Output the (x, y) coordinate of the center of the cell containing the given text.  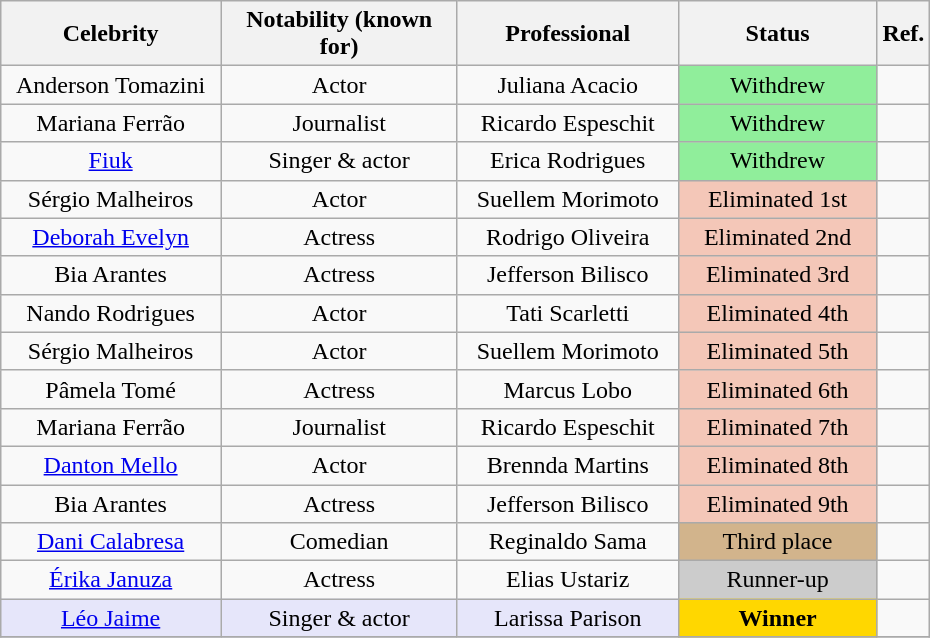
Eliminated 3rd (778, 275)
Pâmela Tomé (110, 389)
Runner-up (778, 580)
Érika Januza (110, 580)
Eliminated 5th (778, 351)
Eliminated 1st (778, 199)
Status (778, 34)
Anderson Tomazini (110, 85)
Ref. (904, 34)
Professional (568, 34)
Eliminated 9th (778, 503)
Rodrigo Oliveira (568, 237)
Celebrity (110, 34)
Notability (known for) (339, 34)
Eliminated 7th (778, 427)
Nando Rodrigues (110, 313)
Larissa Parison (568, 618)
Juliana Acacio (568, 85)
Eliminated 4th (778, 313)
Brennda Martins (568, 465)
Third place (778, 542)
Elias Ustariz (568, 580)
Léo Jaime (110, 618)
Tati Scarletti (568, 313)
Marcus Lobo (568, 389)
Eliminated 8th (778, 465)
Erica Rodrigues (568, 161)
Deborah Evelyn (110, 237)
Eliminated 2nd (778, 237)
Reginaldo Sama (568, 542)
Eliminated 6th (778, 389)
Danton Mello (110, 465)
Comedian (339, 542)
Fiuk (110, 161)
Winner (778, 618)
Dani Calabresa (110, 542)
